Capture the cell that displays the provided text and extract its [x, y] central coordinate. 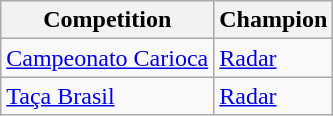
Champion [274, 20]
Competition [108, 20]
Taça Brasil [108, 96]
Campeonato Carioca [108, 58]
